Return the [x, y] coordinate for the center point of the cell that contains the specified text.  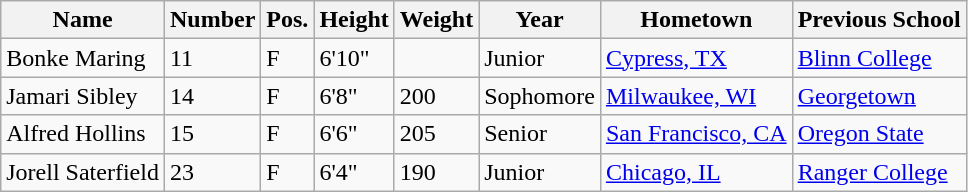
Georgetown [879, 96]
Name [83, 20]
Jamari Sibley [83, 96]
6'6" [354, 134]
Cypress, TX [696, 58]
Year [540, 20]
Ranger College [879, 172]
190 [436, 172]
Number [212, 20]
Alfred Hollins [83, 134]
205 [436, 134]
Senior [540, 134]
15 [212, 134]
6'8" [354, 96]
6'10" [354, 58]
Oregon State [879, 134]
Blinn College [879, 58]
San Francisco, CA [696, 134]
6'4" [354, 172]
11 [212, 58]
Height [354, 20]
Bonke Maring [83, 58]
Milwaukee, WI [696, 96]
Pos. [288, 20]
Jorell Saterfield [83, 172]
23 [212, 172]
Hometown [696, 20]
Weight [436, 20]
14 [212, 96]
200 [436, 96]
Previous School [879, 20]
Chicago, IL [696, 172]
Sophomore [540, 96]
